Locate the cell with the specified text and output its (x, y) center coordinate. 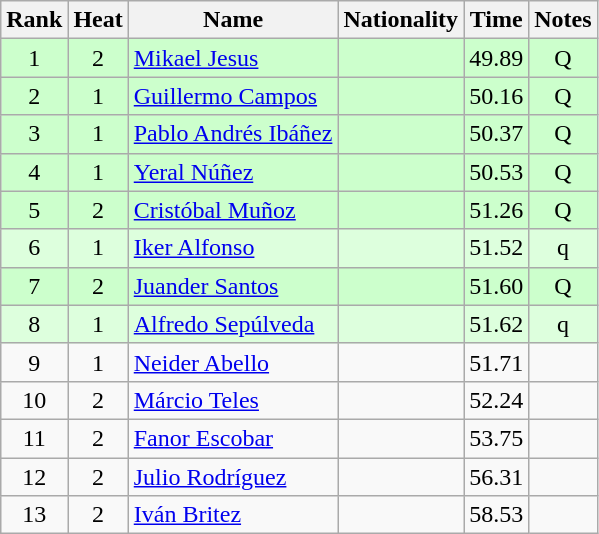
56.31 (496, 477)
7 (34, 286)
Pablo Andrés Ibáñez (233, 134)
Guillermo Campos (233, 96)
50.37 (496, 134)
51.52 (496, 248)
Name (233, 20)
Mikael Jesus (233, 58)
Fanor Escobar (233, 438)
Neider Abello (233, 362)
Nationality (401, 20)
Iker Alfonso (233, 248)
9 (34, 362)
Cristóbal Muñoz (233, 210)
Yeral Núñez (233, 172)
Márcio Teles (233, 400)
Alfredo Sepúlveda (233, 324)
4 (34, 172)
Heat (98, 20)
Time (496, 20)
Julio Rodríguez (233, 477)
10 (34, 400)
Rank (34, 20)
13 (34, 515)
49.89 (496, 58)
Juander Santos (233, 286)
Iván Britez (233, 515)
51.60 (496, 286)
51.26 (496, 210)
50.53 (496, 172)
12 (34, 477)
50.16 (496, 96)
8 (34, 324)
53.75 (496, 438)
51.62 (496, 324)
51.71 (496, 362)
58.53 (496, 515)
Notes (563, 20)
52.24 (496, 400)
3 (34, 134)
5 (34, 210)
6 (34, 248)
11 (34, 438)
